Return (X, Y) of the center of cell containing provided text 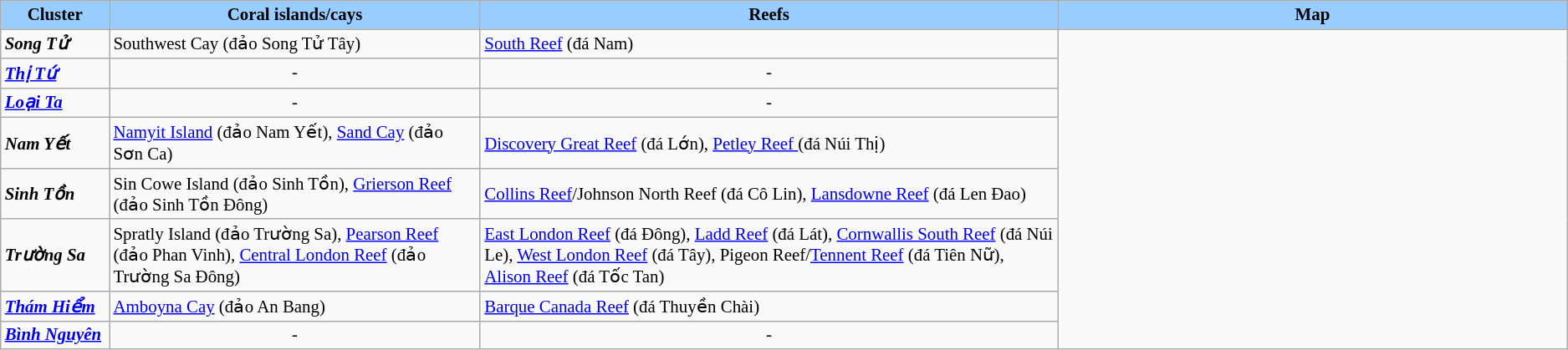
Amboyna Cay (đảo An Bang) (295, 306)
Discovery Great Reef (đá Lớn), Petley Reef (đá Núi Thị) (769, 144)
Sin Cowe Island (đảo Sinh Tồn), Grierson Reef (đảo Sinh Tồn Đông) (295, 194)
Nam Yết (55, 144)
Spratly Island (đảo Trường Sa), Pearson Reef (đảo Phan Vinh), Central London Reef (đảo Trường Sa Đông) (295, 255)
Collins Reef/Johnson North Reef (đá Cô Lin), Lansdowne Reef (đá Len Đao) (769, 194)
South Reef (đá Nam) (769, 43)
Bình Nguyên (55, 335)
Southwest Cay (đảo Song Tử Tây) (295, 43)
Loại Ta (55, 102)
Thám Hiểm (55, 306)
Map (1313, 15)
Cluster (55, 15)
Trường Sa (55, 255)
Barque Canada Reef (đá Thuyền Chài) (769, 306)
Coral islands/cays (295, 15)
Sinh Tồn (55, 194)
Song Tử (55, 43)
Thị Tứ (55, 74)
Namyit Island (đảo Nam Yết), Sand Cay (đảo Sơn Ca) (295, 144)
Reefs (769, 15)
